Return (X, Y) of the center of cell containing provided text 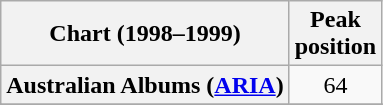
Australian Albums (ARIA) (145, 85)
64 (335, 85)
Peakposition (335, 34)
Chart (1998–1999) (145, 34)
